Return the [X, Y] coordinate for the center point of the cell that contains the specified text.  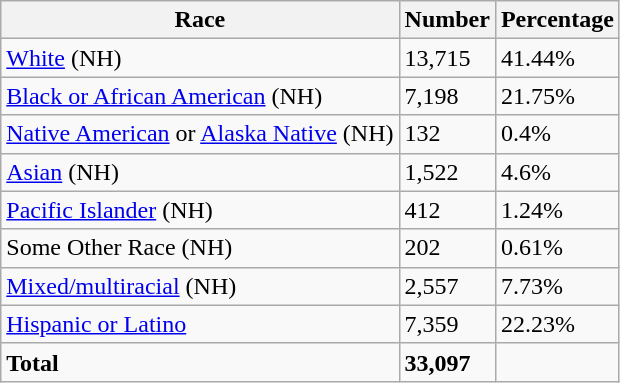
13,715 [447, 58]
7,198 [447, 96]
0.61% [557, 248]
Number [447, 20]
Asian (NH) [200, 172]
41.44% [557, 58]
1,522 [447, 172]
22.23% [557, 324]
33,097 [447, 362]
7,359 [447, 324]
Black or African American (NH) [200, 96]
2,557 [447, 286]
412 [447, 210]
132 [447, 134]
Pacific Islander (NH) [200, 210]
0.4% [557, 134]
1.24% [557, 210]
4.6% [557, 172]
Total [200, 362]
Race [200, 20]
7.73% [557, 286]
202 [447, 248]
21.75% [557, 96]
Mixed/multiracial (NH) [200, 286]
Native American or Alaska Native (NH) [200, 134]
Hispanic or Latino [200, 324]
Percentage [557, 20]
White (NH) [200, 58]
Some Other Race (NH) [200, 248]
